Determine the [x, y] coordinate at the center of the cell enclosing the given text.  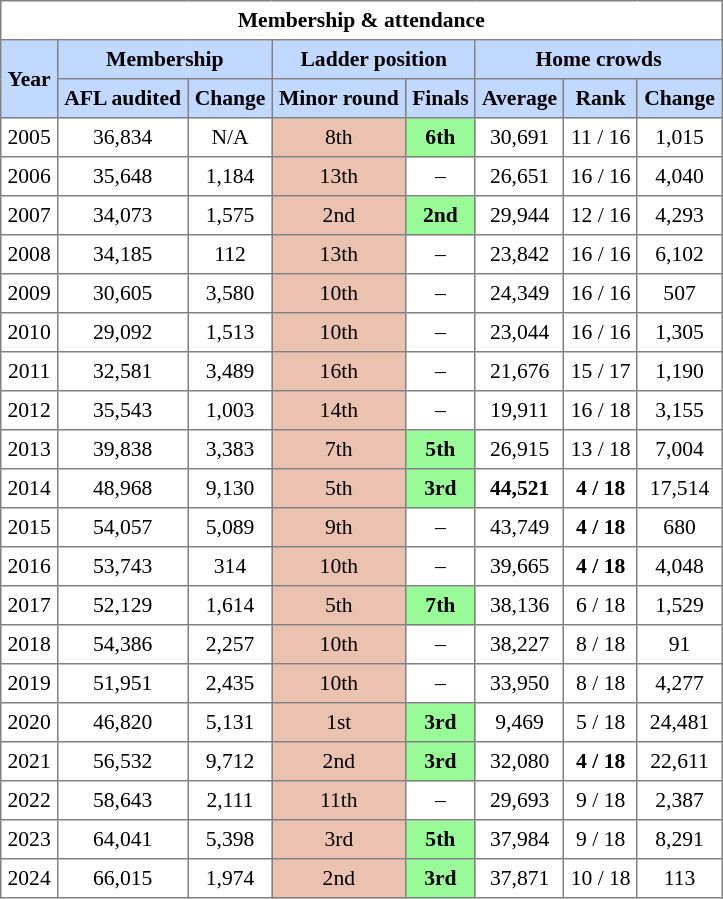
2005 [30, 138]
52,129 [122, 606]
6 / 18 [600, 606]
44,521 [520, 488]
2023 [30, 840]
29,693 [520, 800]
2,257 [230, 644]
3,489 [230, 372]
30,605 [122, 294]
2010 [30, 332]
24,349 [520, 294]
Rank [600, 98]
48,968 [122, 488]
1,614 [230, 606]
Home crowds [598, 60]
2017 [30, 606]
8,291 [679, 840]
36,834 [122, 138]
29,092 [122, 332]
5,131 [230, 722]
11 / 16 [600, 138]
2009 [30, 294]
38,227 [520, 644]
13 / 18 [600, 450]
23,044 [520, 332]
16th [338, 372]
9,130 [230, 488]
33,950 [520, 684]
Average [520, 98]
58,643 [122, 800]
56,532 [122, 762]
3,155 [679, 410]
1st [338, 722]
2024 [30, 878]
39,665 [520, 566]
37,984 [520, 840]
43,749 [520, 528]
2008 [30, 254]
11th [338, 800]
23,842 [520, 254]
113 [679, 878]
9,712 [230, 762]
4,040 [679, 176]
29,944 [520, 216]
53,743 [122, 566]
32,080 [520, 762]
3,383 [230, 450]
46,820 [122, 722]
Ladder position [374, 60]
4,277 [679, 684]
Membership & attendance [362, 20]
2016 [30, 566]
3,580 [230, 294]
680 [679, 528]
30,691 [520, 138]
38,136 [520, 606]
21,676 [520, 372]
2007 [30, 216]
10 / 18 [600, 878]
7,004 [679, 450]
4,293 [679, 216]
1,015 [679, 138]
2006 [30, 176]
6,102 [679, 254]
37,871 [520, 878]
6th [440, 138]
16 / 18 [600, 410]
1,529 [679, 606]
32,581 [122, 372]
9,469 [520, 722]
26,915 [520, 450]
35,648 [122, 176]
51,951 [122, 684]
Year [30, 79]
4,048 [679, 566]
17,514 [679, 488]
1,974 [230, 878]
2,435 [230, 684]
15 / 17 [600, 372]
Minor round [338, 98]
Membership [164, 60]
2015 [30, 528]
34,185 [122, 254]
2013 [30, 450]
12 / 16 [600, 216]
2018 [30, 644]
24,481 [679, 722]
2,111 [230, 800]
2022 [30, 800]
5 / 18 [600, 722]
1,513 [230, 332]
8th [338, 138]
26,651 [520, 176]
91 [679, 644]
14th [338, 410]
2014 [30, 488]
Finals [440, 98]
9th [338, 528]
2011 [30, 372]
5,398 [230, 840]
2019 [30, 684]
507 [679, 294]
34,073 [122, 216]
35,543 [122, 410]
2,387 [679, 800]
2021 [30, 762]
64,041 [122, 840]
2012 [30, 410]
2020 [30, 722]
112 [230, 254]
1,003 [230, 410]
AFL audited [122, 98]
19,911 [520, 410]
22,611 [679, 762]
1,575 [230, 216]
5,089 [230, 528]
39,838 [122, 450]
1,305 [679, 332]
1,184 [230, 176]
54,386 [122, 644]
N/A [230, 138]
54,057 [122, 528]
314 [230, 566]
66,015 [122, 878]
1,190 [679, 372]
